Identify which cell holds the provided text, then report its (X, Y) central coordinate. 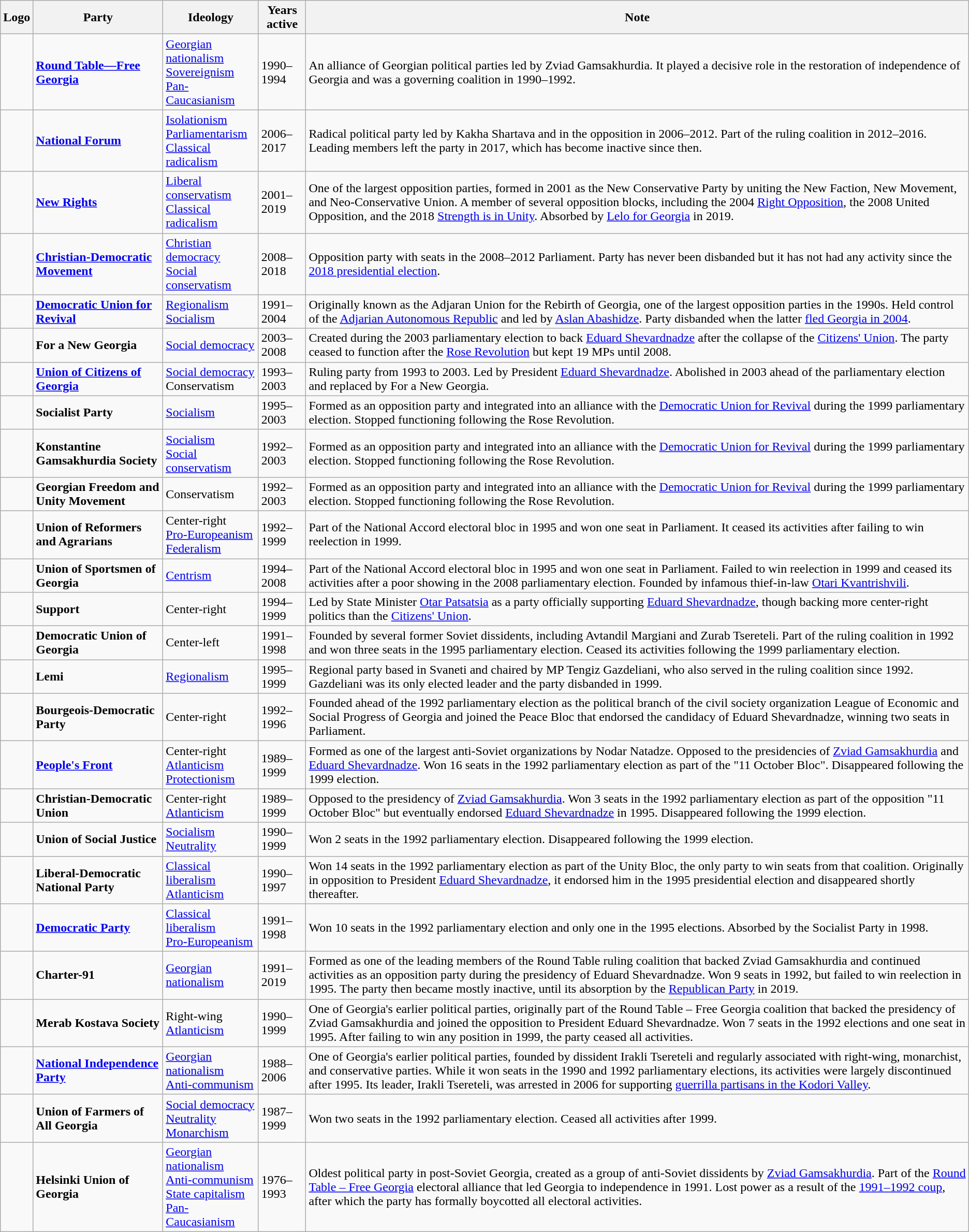
Georgian nationalismAnti-communism (211, 1070)
1994–2008 (282, 575)
Helsinki Union of Georgia (98, 1187)
2008–2018 (282, 264)
Center-left (211, 643)
1988–2006 (282, 1070)
Georgian nationalism (211, 975)
Christian democracySocial conservatism (211, 264)
Union of Farmers of All Georgia (98, 1118)
Party (98, 18)
Georgian nationalismSovereignismPan-Caucasianism (211, 72)
National Independence Party (98, 1070)
Socialism (211, 412)
Center-rightPro-EuropeanismFederalism (211, 534)
1976–1993 (282, 1187)
SocialismSocial conservatism (211, 453)
Logo (17, 18)
RegionalismSocialism (211, 312)
Years active (282, 18)
Social democracy (211, 345)
Conservatism (211, 494)
Merab Kostava Society (98, 1023)
Democratic Party (98, 927)
Democratic Union for Revival (98, 312)
Classical liberalismPro-Europeanism (211, 927)
Social democracyNeutralityMonarchism (211, 1118)
Georgian Freedom and Unity Movement (98, 494)
1990–1994 (282, 72)
1987–1999 (282, 1118)
1993–2003 (282, 379)
2001–2019 (282, 202)
2006–2017 (282, 141)
Won two seats in the 1992 parliamentary election. Ceased all activities after 1999. (637, 1118)
1991–2019 (282, 975)
Right-wingAtlanticism (211, 1023)
People's Front (98, 765)
Union of Social Justice (98, 839)
Liberal conservatismClassical radicalism (211, 202)
For a New Georgia (98, 345)
IsolationismParliamentarismClassical radicalism (211, 141)
2003–2008 (282, 345)
Round Table—Free Georgia (98, 72)
Union of Reformers and Agrarians (98, 534)
Classical liberalismAtlanticism (211, 880)
Centrism (211, 575)
Georgian nationalismAnti-communismState capitalismPan-Caucasianism (211, 1187)
Social democracyConservatism (211, 379)
Christian-Democratic Union (98, 806)
Christian-Democratic Movement (98, 264)
Democratic Union of Georgia (98, 643)
1992–1999 (282, 534)
1990–1997 (282, 880)
Charter-91 (98, 975)
Part of the National Accord electoral bloc in 1995 and won one seat in Parliament. It ceased its activities after failing to win reelection in 1999. (637, 534)
1995–2003 (282, 412)
SocialismNeutrality (211, 839)
Center-rightAtlanticism (211, 806)
Lemi (98, 676)
Note (637, 18)
Union of Citizens of Georgia (98, 379)
1995–1999 (282, 676)
Socialist Party (98, 412)
1992–1996 (282, 717)
Center-rightAtlanticismProtectionism (211, 765)
National Forum (98, 141)
1991–2004 (282, 312)
Liberal-Democratic National Party (98, 880)
Support (98, 609)
Konstantine Gamsakhurdia Society (98, 453)
Won 2 seats in the 1992 parliamentary election. Disappeared following the 1999 election. (637, 839)
Bourgeois-Democratic Party (98, 717)
Won 10 seats in the 1992 parliamentary election and only one in the 1995 elections. Absorbed by the Socialist Party in 1998. (637, 927)
Union of Sportsmen of Georgia (98, 575)
Ideology (211, 18)
New Rights (98, 202)
Regionalism (211, 676)
1994–1999 (282, 609)
